Detect which cell encompasses the target text, then output its (x, y) center coordinate. 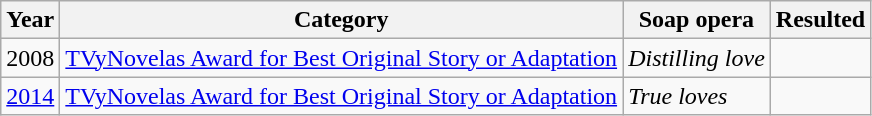
Category (342, 20)
Soap opera (697, 20)
Year (30, 20)
2008 (30, 58)
Resulted (820, 20)
2014 (30, 96)
True loves (697, 96)
Distilling love (697, 58)
